Return the (x, y) coordinate for the center point of the cell that contains the specified text.  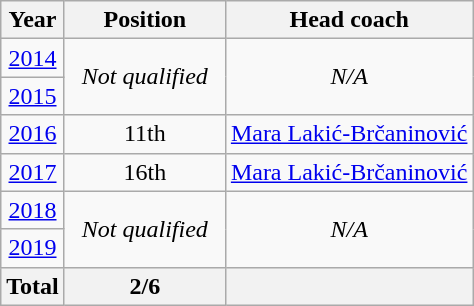
Year (33, 20)
Total (33, 286)
16th (144, 172)
11th (144, 134)
2/6 (144, 286)
2018 (33, 210)
2015 (33, 96)
2017 (33, 172)
Position (144, 20)
2014 (33, 58)
Head coach (349, 20)
2019 (33, 248)
2016 (33, 134)
